Return (x, y) of the center of cell containing provided text 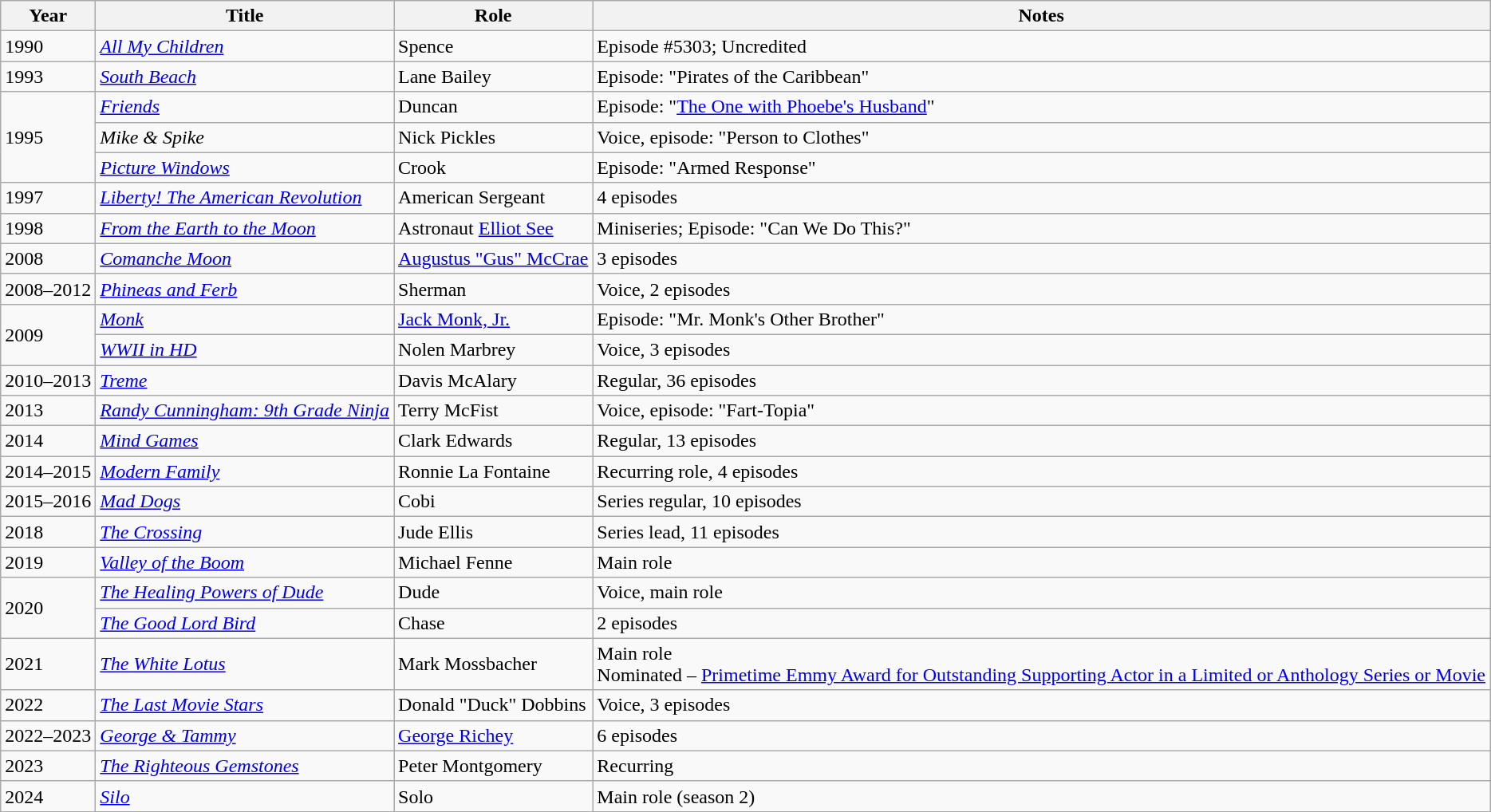
All My Children (245, 46)
2020 (48, 608)
South Beach (245, 77)
Sherman (493, 289)
The Crossing (245, 532)
2008 (48, 258)
2019 (48, 562)
Davis McAlary (493, 380)
Picture Windows (245, 168)
The White Lotus (245, 664)
Liberty! The American Revolution (245, 198)
2023 (48, 766)
Ronnie La Fontaine (493, 471)
Dude (493, 593)
Monk (245, 319)
Terry McFist (493, 411)
WWII in HD (245, 349)
Augustus "Gus" McCrae (493, 258)
Duncan (493, 107)
George & Tammy (245, 735)
Mike & Spike (245, 137)
Notes (1042, 16)
Miniseries; Episode: "Can We Do This?" (1042, 228)
Episode: "Mr. Monk's Other Brother" (1042, 319)
Voice, episode: "Fart-Topia" (1042, 411)
Voice, 2 episodes (1042, 289)
2013 (48, 411)
Mark Mossbacher (493, 664)
Year (48, 16)
The Healing Powers of Dude (245, 593)
Main role (1042, 562)
The Last Movie Stars (245, 705)
1998 (48, 228)
Friends (245, 107)
Nick Pickles (493, 137)
1993 (48, 77)
4 episodes (1042, 198)
2008–2012 (48, 289)
Series lead, 11 episodes (1042, 532)
2014 (48, 441)
Spence (493, 46)
1995 (48, 137)
6 episodes (1042, 735)
Modern Family (245, 471)
Crook (493, 168)
2009 (48, 334)
3 episodes (1042, 258)
From the Earth to the Moon (245, 228)
2015–2016 (48, 502)
Episode #5303; Uncredited (1042, 46)
Role (493, 16)
Clark Edwards (493, 441)
Silo (245, 796)
Astronaut Elliot See (493, 228)
Phineas and Ferb (245, 289)
2018 (48, 532)
2 episodes (1042, 623)
2010–2013 (48, 380)
Lane Bailey (493, 77)
2024 (48, 796)
The Righteous Gemstones (245, 766)
Episode: "Armed Response" (1042, 168)
Michael Fenne (493, 562)
Voice, main role (1042, 593)
Chase (493, 623)
Solo (493, 796)
Voice, episode: "Person to Clothes" (1042, 137)
Mind Games (245, 441)
Donald "Duck" Dobbins (493, 705)
Regular, 13 episodes (1042, 441)
2014–2015 (48, 471)
Peter Montgomery (493, 766)
Title (245, 16)
Treme (245, 380)
Nolen Marbrey (493, 349)
Regular, 36 episodes (1042, 380)
Valley of the Boom (245, 562)
Jack Monk, Jr. (493, 319)
Jude Ellis (493, 532)
2022 (48, 705)
Main roleNominated – Primetime Emmy Award for Outstanding Supporting Actor in a Limited or Anthology Series or Movie (1042, 664)
2022–2023 (48, 735)
Mad Dogs (245, 502)
1997 (48, 198)
Episode: "Pirates of the Caribbean" (1042, 77)
2021 (48, 664)
Cobi (493, 502)
American Sergeant (493, 198)
The Good Lord Bird (245, 623)
Episode: "The One with Phoebe's Husband" (1042, 107)
George Richey (493, 735)
Randy Cunningham: 9th Grade Ninja (245, 411)
Comanche Moon (245, 258)
Recurring (1042, 766)
Recurring role, 4 episodes (1042, 471)
Main role (season 2) (1042, 796)
Series regular, 10 episodes (1042, 502)
1990 (48, 46)
